Return (x, y) of the center of cell containing provided text 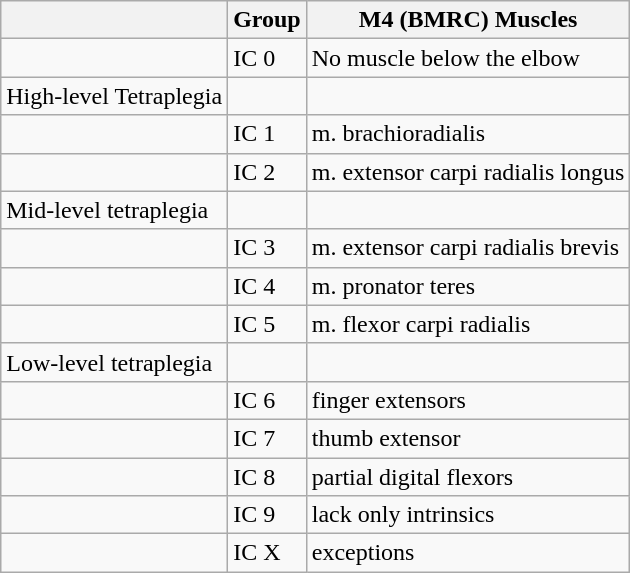
m. flexor carpi radialis (468, 324)
IC 9 (268, 515)
partial digital flexors (468, 477)
M4 (BMRC) Muscles (468, 20)
m. brachioradialis (468, 134)
IC 0 (268, 58)
IC 2 (268, 172)
IC 8 (268, 477)
IC 7 (268, 438)
High-level Tetraplegia (114, 96)
IC 1 (268, 134)
Low-level tetraplegia (114, 362)
thumb extensor (468, 438)
m. pronator teres (468, 286)
lack only intrinsics (468, 515)
IC 5 (268, 324)
Mid-level tetraplegia (114, 210)
IC X (268, 553)
finger extensors (468, 400)
exceptions (468, 553)
Group (268, 20)
m. extensor carpi radialis longus (468, 172)
m. extensor carpi radialis brevis (468, 248)
No muscle below the elbow (468, 58)
IC 6 (268, 400)
IC 3 (268, 248)
IC 4 (268, 286)
